From the cell containing the given text, extract its center point as (x, y) coordinate. 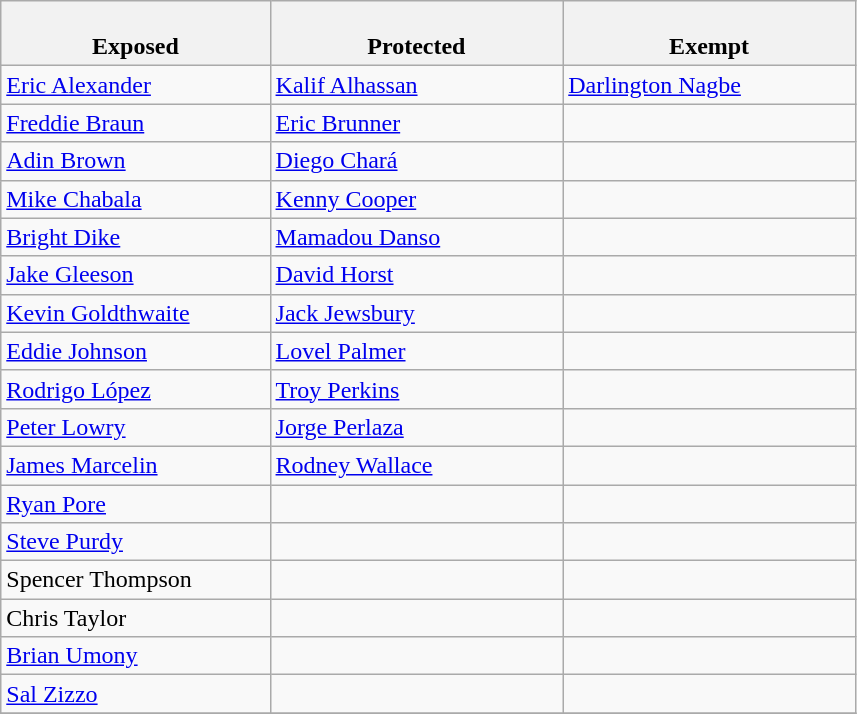
Brian Umony (136, 656)
Kalif Alhassan (416, 85)
Peter Lowry (136, 427)
Chris Taylor (136, 618)
Jorge Perlaza (416, 427)
Eddie Johnson (136, 351)
Steve Purdy (136, 542)
Mike Chabala (136, 199)
Diego Chará (416, 161)
Rodrigo López (136, 389)
Adin Brown (136, 161)
James Marcelin (136, 465)
Jake Gleeson (136, 275)
Bright Dike (136, 237)
Ryan Pore (136, 503)
Sal Zizzo (136, 694)
Kenny Cooper (416, 199)
Rodney Wallace (416, 465)
Kevin Goldthwaite (136, 313)
Exempt (710, 34)
Mamadou Danso (416, 237)
Exposed (136, 34)
Darlington Nagbe (710, 85)
Troy Perkins (416, 389)
Spencer Thompson (136, 580)
Eric Alexander (136, 85)
Jack Jewsbury (416, 313)
Eric Brunner (416, 123)
David Horst (416, 275)
Lovel Palmer (416, 351)
Protected (416, 34)
Freddie Braun (136, 123)
